Provide the [X, Y] coordinate of the cell's center where the given text is located.  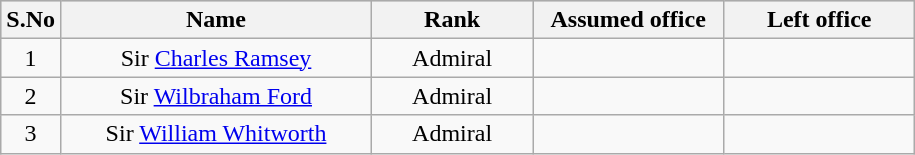
2 [31, 96]
1 [31, 58]
Assumed office [628, 20]
Sir Charles Ramsey [216, 58]
S.No [31, 20]
Rank [452, 20]
Left office [820, 20]
3 [31, 134]
Name [216, 20]
Sir William Whitworth [216, 134]
Sir Wilbraham Ford [216, 96]
